Find where the given text appears and provide that cell's center as (X, Y) coordinate. 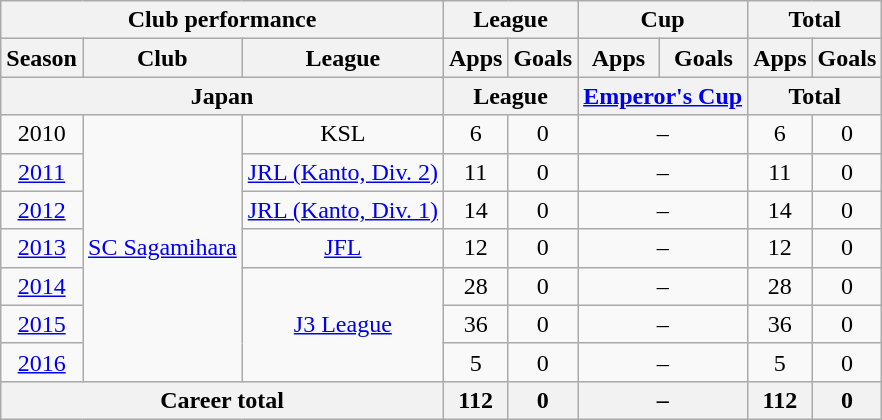
Club performance (222, 20)
2012 (42, 210)
2010 (42, 134)
Club (162, 58)
Emperor's Cup (663, 96)
Career total (222, 400)
JFL (342, 248)
SC Sagamihara (162, 248)
2014 (42, 286)
Japan (222, 96)
2013 (42, 248)
2015 (42, 324)
JRL (Kanto, Div. 1) (342, 210)
J3 League (342, 324)
JRL (Kanto, Div. 2) (342, 172)
Season (42, 58)
KSL (342, 134)
2016 (42, 362)
2011 (42, 172)
Cup (663, 20)
